Determine the [X, Y] coordinate at the center of the cell enclosing the given text.  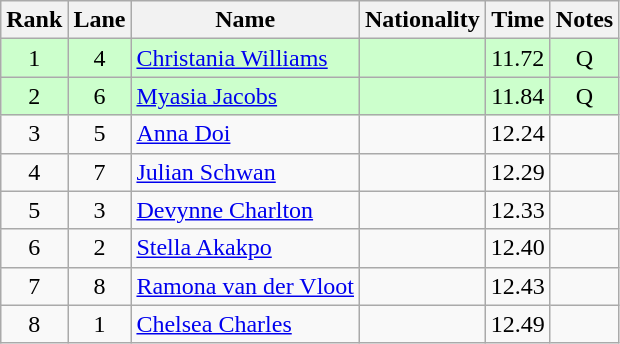
Anna Doi [246, 134]
Devynne Charlton [246, 210]
Lane [100, 20]
12.29 [518, 172]
Time [518, 20]
Name [246, 20]
12.49 [518, 324]
Notes [584, 20]
Rank [34, 20]
Christania Williams [246, 58]
Stella Akakpo [246, 248]
12.24 [518, 134]
11.72 [518, 58]
Julian Schwan [246, 172]
Myasia Jacobs [246, 96]
Ramona van der Vloot [246, 286]
12.40 [518, 248]
11.84 [518, 96]
Chelsea Charles [246, 324]
Nationality [423, 20]
12.33 [518, 210]
12.43 [518, 286]
